Provide the [X, Y] coordinate of the cell's center where the given text is located.  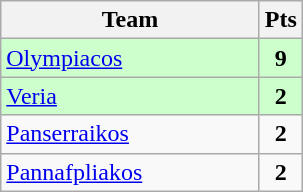
9 [280, 58]
Veria [130, 96]
Olympiacos [130, 58]
Team [130, 20]
Pts [280, 20]
Panserraikos [130, 134]
Pannafpliakos [130, 172]
